Return the [x, y] coordinate for the center point of the cell that contains the specified text.  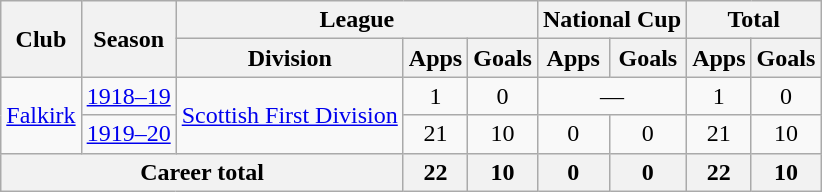
Scottish First Division [290, 115]
Total [754, 20]
1918–19 [128, 96]
Falkirk [41, 115]
National Cup [612, 20]
— [612, 96]
Season [128, 39]
Club [41, 39]
Division [290, 58]
League [356, 20]
1919–20 [128, 134]
Career total [202, 172]
